For the text-containing cell, return its midpoint in [x, y] coordinate format. 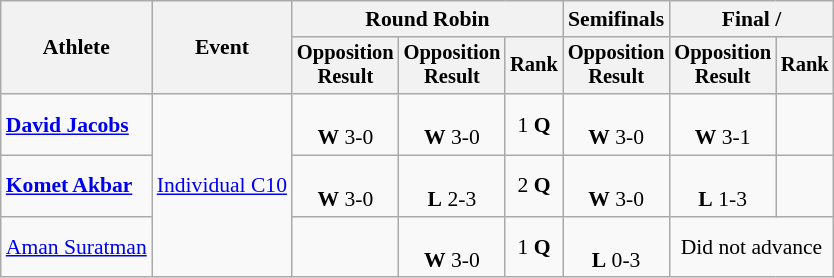
Athlete [76, 48]
Event [222, 48]
Did not advance [751, 248]
2 Q [534, 186]
L 1-3 [722, 186]
David Jacobs [76, 124]
L 0-3 [616, 248]
L 2-3 [452, 186]
W 3-1 [722, 124]
Round Robin [428, 19]
Semifinals [616, 19]
Individual C10 [222, 186]
Komet Akbar [76, 186]
Final / [751, 19]
Aman Suratman [76, 248]
